From the cell containing the given text, extract its center point as (X, Y) coordinate. 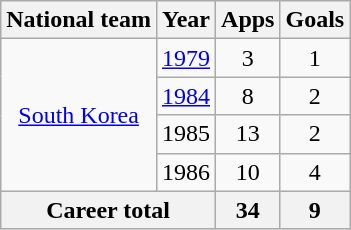
Year (186, 20)
1985 (186, 134)
1984 (186, 96)
8 (248, 96)
10 (248, 172)
1986 (186, 172)
9 (315, 210)
4 (315, 172)
34 (248, 210)
Apps (248, 20)
South Korea (79, 115)
3 (248, 58)
1 (315, 58)
Goals (315, 20)
National team (79, 20)
Career total (108, 210)
13 (248, 134)
1979 (186, 58)
